Search for the cell housing the specified text and yield its (x, y) center coordinate. 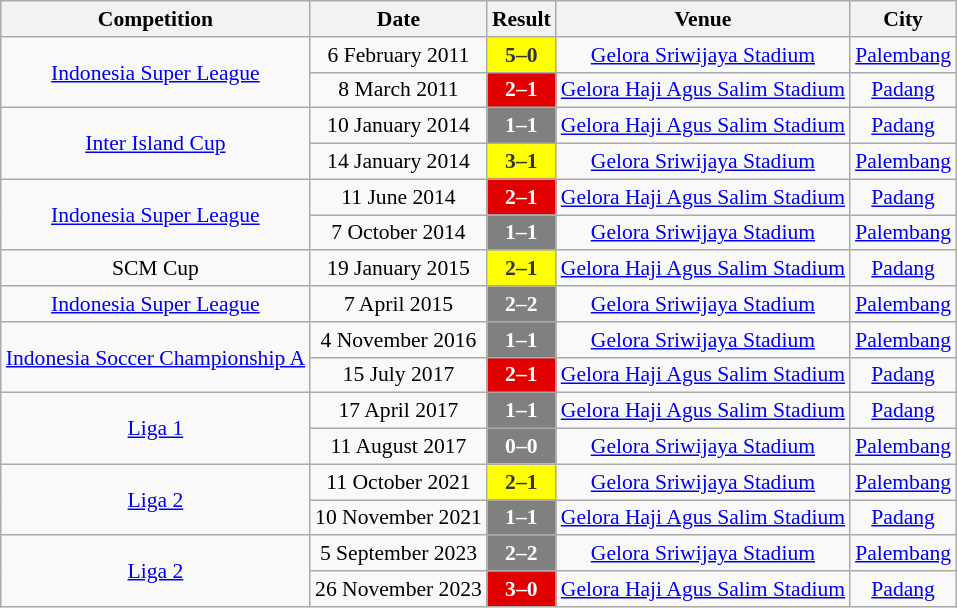
Competition (156, 19)
3–1 (522, 162)
Indonesia Soccer Championship A (156, 358)
8 March 2011 (398, 90)
15 July 2017 (398, 375)
Venue (703, 19)
19 January 2015 (398, 269)
5–0 (522, 55)
5 September 2023 (398, 554)
11 June 2014 (398, 197)
Date (398, 19)
26 November 2023 (398, 589)
7 October 2014 (398, 233)
4 November 2016 (398, 340)
Inter Island Cup (156, 144)
Result (522, 19)
10 November 2021 (398, 518)
11 October 2021 (398, 482)
10 January 2014 (398, 126)
11 August 2017 (398, 447)
0–0 (522, 447)
7 April 2015 (398, 304)
17 April 2017 (398, 411)
Liga 1 (156, 428)
SCM Cup (156, 269)
City (903, 19)
3–0 (522, 589)
6 February 2011 (398, 55)
14 January 2014 (398, 162)
